Provide the [X, Y] coordinate of the cell's center where the given text is located.  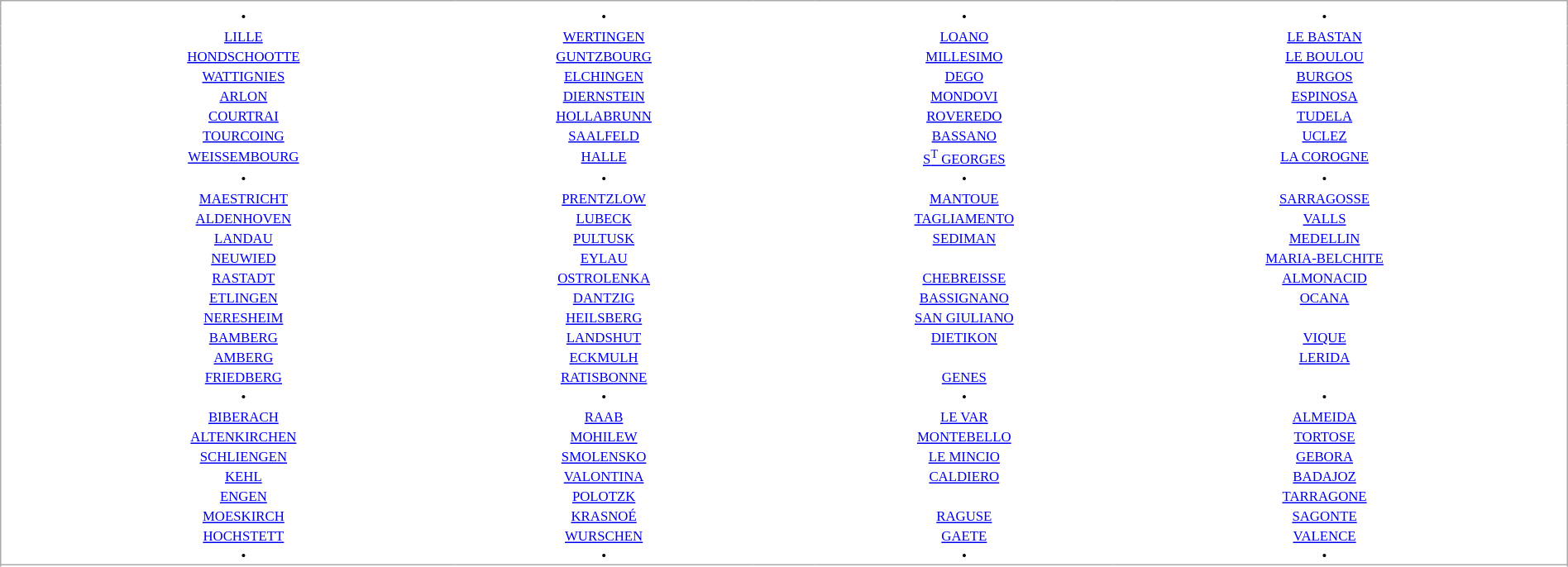
TOURCOING [243, 136]
ELCHINGEN [604, 76]
WATTIGNIES [243, 76]
HALLE [604, 157]
RASTADT [243, 278]
RAGUSE [964, 516]
SEDIMAN [964, 238]
ESPINOSA [1325, 96]
HOCHSTETT [243, 536]
ALTENKIRCHEN [243, 436]
SAN GIULIANO [964, 317]
ALMEIDA [1325, 417]
GEBORA [1325, 456]
GAETE [964, 536]
BADAJOZ [1325, 476]
VALLS [1325, 218]
GUNTZBOURG [604, 56]
OCANA [1325, 298]
LERIDA [1325, 357]
DEGO [964, 76]
GENES [964, 377]
MONTEBELLO [964, 436]
ECKMULH [604, 357]
POLOTZK [604, 496]
SAALFELD [604, 136]
AMBERG [243, 357]
TARRAGONE [1325, 496]
LANDAU [243, 238]
BURGOS [1325, 76]
PRENTZLOW [604, 198]
ALMONACID [1325, 278]
MOHILEW [604, 436]
BIBERACH [243, 417]
NEUWIED [243, 258]
MARIA-BELCHITE [1325, 258]
CHEBREISSE [964, 278]
VALENCE [1325, 536]
TAGLIAMENTO [964, 218]
ROVEREDO [964, 116]
HEILSBERG [604, 317]
ARLON [243, 96]
WURSCHEN [604, 536]
DIERNSTEIN [604, 96]
LE BASTAN [1325, 36]
TORTOSE [1325, 436]
WERTINGEN [604, 36]
MANTOUE [964, 198]
CALDIERO [964, 476]
MAESTRICHT [243, 198]
SAGONTE [1325, 516]
MOESKIRCH [243, 516]
MEDELLIN [1325, 238]
ST GEORGES [964, 157]
EYLAU [604, 258]
COURTRAI [243, 116]
LANDSHUT [604, 337]
PULTUSK [604, 238]
BASSANO [964, 136]
SARRAGOSSE [1325, 198]
WEISSEMBOURG [243, 157]
UCLEZ [1325, 136]
ENGEN [243, 496]
VIQUE [1325, 337]
DANTZIG [604, 298]
ALDENHOVEN [243, 218]
BAMBERG [243, 337]
BASSIGNANO [964, 298]
LE BOULOU [1325, 56]
LILLE [243, 36]
DIETIKON [964, 337]
OSTROLENKA [604, 278]
RAAB [604, 417]
KRASNOÉ [604, 516]
SMOLENSKO [604, 456]
HOLLABRUNN [604, 116]
LUBECK [604, 218]
SCHLIENGEN [243, 456]
RATISBONNE [604, 377]
VALONTINA [604, 476]
FRIEDBERG [243, 377]
MONDOVI [964, 96]
LE VAR [964, 417]
LE MINCIO [964, 456]
ETLINGEN [243, 298]
LOANO [964, 36]
LA COROGNE [1325, 157]
NERESHEIM [243, 317]
KEHL [243, 476]
MILLESIMO [964, 56]
TUDELA [1325, 116]
HONDSCHOOTTE [243, 56]
